Identify which cell holds the provided text, then report its [x, y] central coordinate. 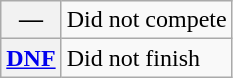
Did not finish [146, 58]
DNF [31, 58]
Did not compete [146, 20]
— [31, 20]
